Provide the [x, y] coordinate of the cell's center where the given text is located.  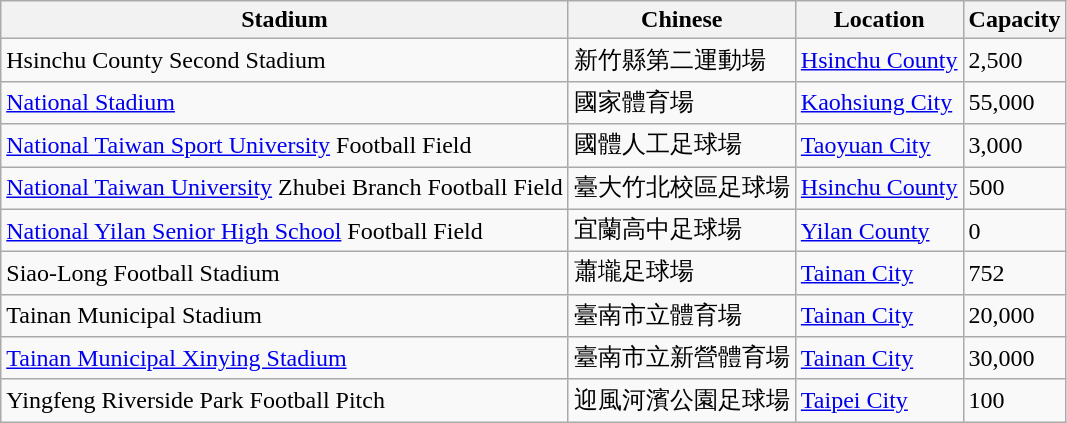
Kaohsiung City [879, 102]
55,000 [1014, 102]
臺南市立體育場 [682, 316]
Tainan Municipal Stadium [285, 316]
752 [1014, 274]
20,000 [1014, 316]
500 [1014, 188]
迎風河濱公園足球場 [682, 400]
Chinese [682, 20]
新竹縣第二運動場 [682, 60]
0 [1014, 230]
100 [1014, 400]
National Taiwan Sport University Football Field [285, 146]
Location [879, 20]
Tainan Municipal Xinying Stadium [285, 358]
2,500 [1014, 60]
3,000 [1014, 146]
Taipei City [879, 400]
蕭壠足球場 [682, 274]
Hsinchu County Second Stadium [285, 60]
Capacity [1014, 20]
臺南市立新營體育場 [682, 358]
Taoyuan City [879, 146]
Yilan County [879, 230]
Stadium [285, 20]
Siao-Long Football Stadium [285, 274]
國家體育場 [682, 102]
國體人工足球場 [682, 146]
30,000 [1014, 358]
宜蘭高中足球場 [682, 230]
National Taiwan University Zhubei Branch Football Field [285, 188]
Yingfeng Riverside Park Football Pitch [285, 400]
National Yilan Senior High School Football Field [285, 230]
National Stadium [285, 102]
臺大竹北校區足球場 [682, 188]
